Output the [X, Y] coordinate of the center of the cell containing the given text.  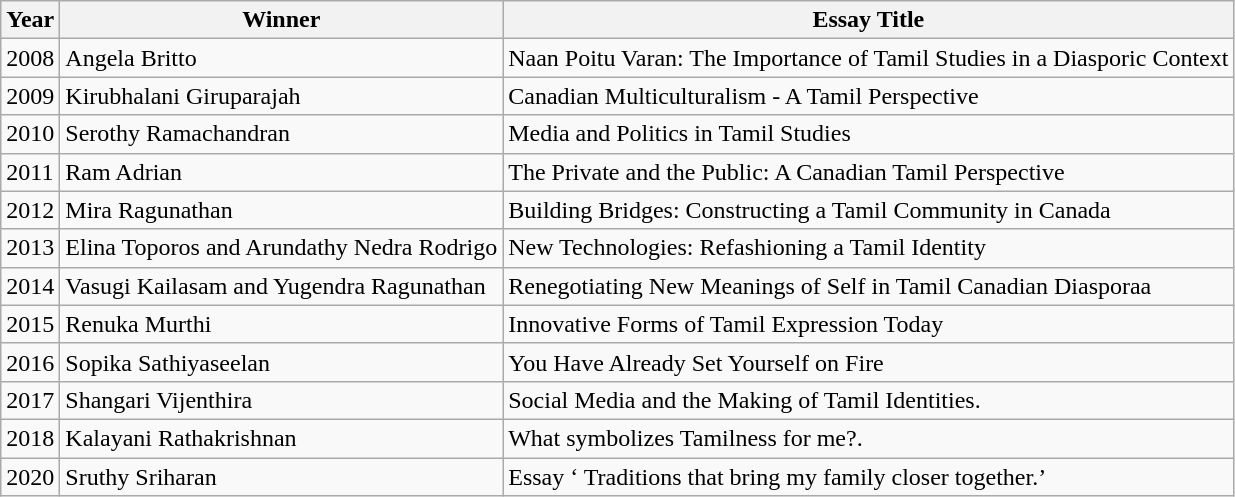
2016 [30, 362]
2009 [30, 96]
Mira Ragunathan [282, 210]
Ram Adrian [282, 172]
2017 [30, 400]
Media and Politics in Tamil Studies [868, 134]
2015 [30, 324]
Kalayani Rathakrishnan [282, 438]
Renuka Murthi [282, 324]
2010 [30, 134]
2014 [30, 286]
Elina Toporos and Arundathy Nedra Rodrigo [282, 248]
You Have Already Set Yourself on Fire [868, 362]
Winner [282, 20]
Essay Title [868, 20]
Innovative Forms of Tamil Expression Today [868, 324]
The Private and the Public: A Canadian Tamil Perspective [868, 172]
Renegotiating New Meanings of Self in Tamil Canadian Diasporaa [868, 286]
What symbolizes Tamilness for me?. [868, 438]
Essay ‘ Traditions that bring my family closer together.’ [868, 477]
Social Media and the Making of Tamil Identities. [868, 400]
2008 [30, 58]
Vasugi Kailasam and Yugendra Ragunathan [282, 286]
Year [30, 20]
Shangari Vijenthira [282, 400]
2013 [30, 248]
2018 [30, 438]
2011 [30, 172]
Canadian Multiculturalism - A Tamil Perspective [868, 96]
Serothy Ramachandran [282, 134]
Kirubhalani Giruparajah [282, 96]
Naan Poitu Varan: The Importance of Tamil Studies in a Diasporic Context [868, 58]
Angela Britto [282, 58]
2012 [30, 210]
Sopika Sathiyaseelan [282, 362]
New Technologies: Refashioning a Tamil Identity [868, 248]
Building Bridges: Constructing a Tamil Community in Canada [868, 210]
2020 [30, 477]
Sruthy Sriharan [282, 477]
